Provide the (X, Y) coordinate of the cell's center where the given text is located.  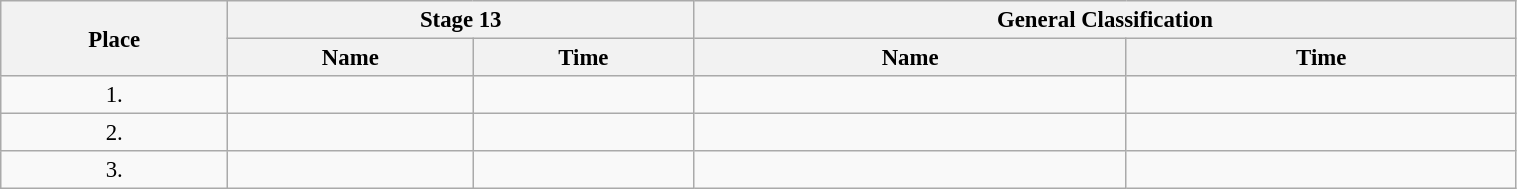
2. (114, 133)
Place (114, 38)
General Classification (1105, 20)
Stage 13 (461, 20)
1. (114, 95)
3. (114, 170)
